Pinpoint the cell where the given text exists, returning its (x, y) midpoint coordinate. 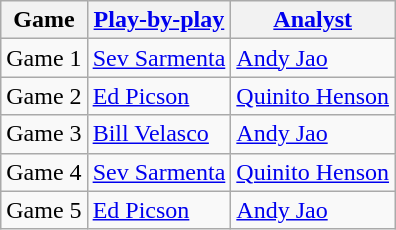
Play-by-play (159, 20)
Game 4 (44, 172)
Game (44, 20)
Analyst (313, 20)
Game 2 (44, 96)
Game 1 (44, 58)
Bill Velasco (159, 134)
Game 3 (44, 134)
Game 5 (44, 210)
